Return (X, Y) of the center of cell containing provided text 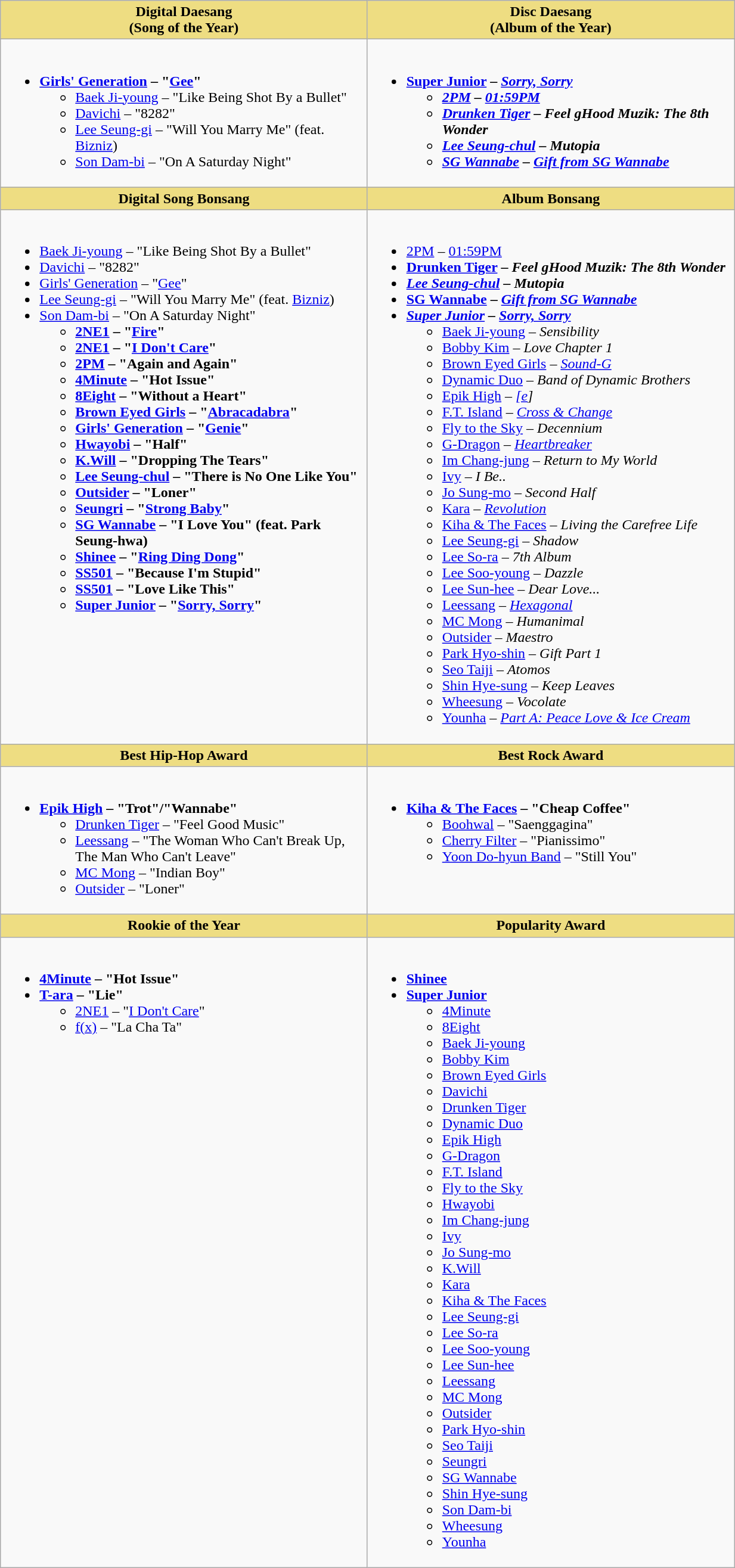
Album Bonsang (551, 198)
Digital Daesang(Song of the Year) (184, 20)
Rookie of the Year (184, 926)
4Minute – "Hot Issue"T-ara – "Lie" 2NE1 – "I Don't Care"f(x) – "La Cha Ta" (184, 1252)
Disc Daesang(Album of the Year) (551, 20)
Best Hip-Hop Award (184, 755)
Best Rock Award (551, 755)
Digital Song Bonsang (184, 198)
Super Junior – Sorry, Sorry2PM – 01:59PMDrunken Tiger – Feel gHood Muzik: The 8th WonderLee Seung-chul – MutopiaSG Wannabe – Gift from SG Wannabe (551, 113)
Kiha & The Faces – "Cheap Coffee"Boohwal – "Saenggagina"Cherry Filter – "Pianissimo"Yoon Do-hyun Band – "Still You" (551, 840)
Popularity Award (551, 926)
